Identify which cell holds the provided text, then report its [X, Y] central coordinate. 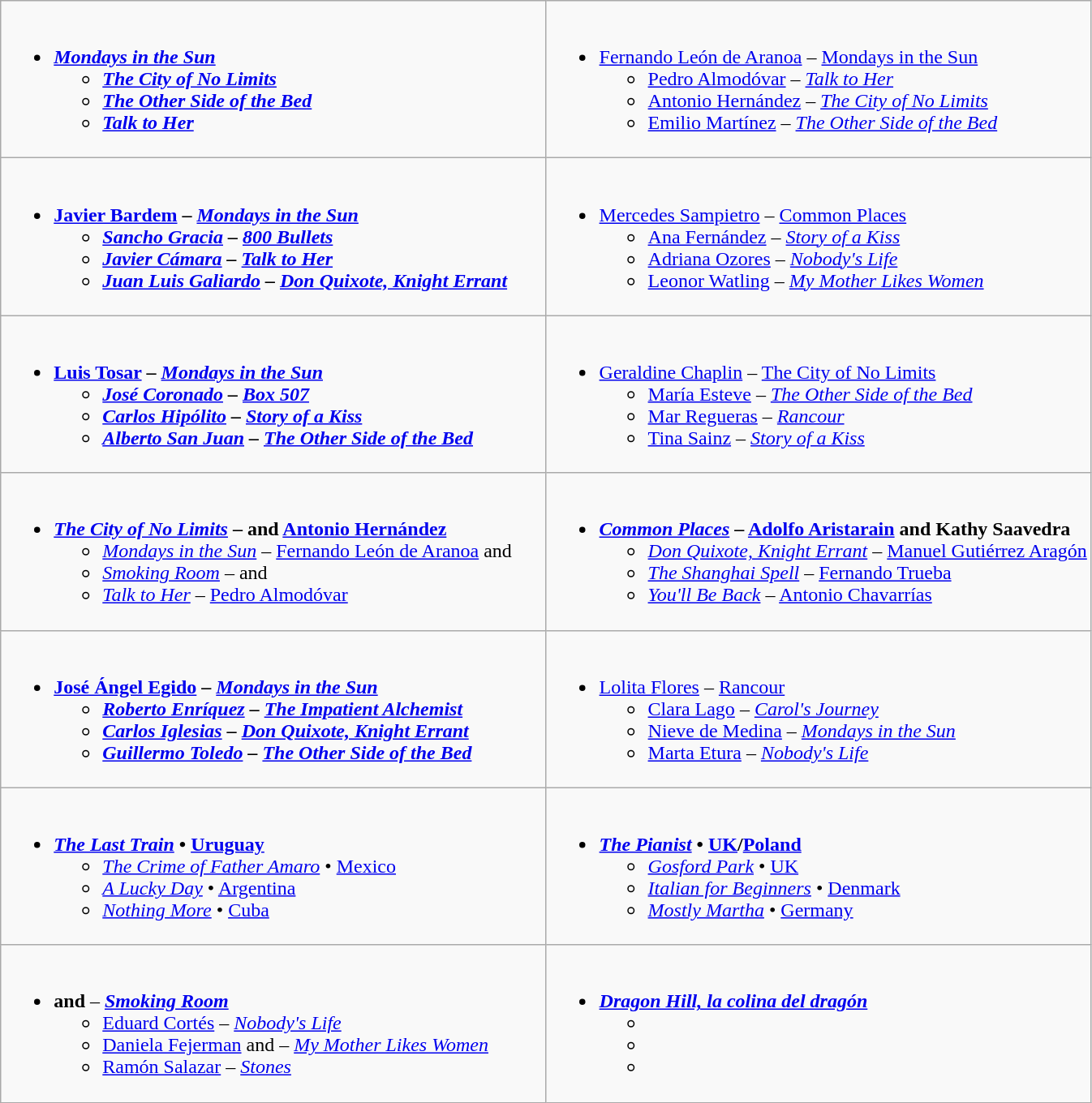
The Last Train • UruguayThe Crime of Father Amaro • MexicoA Lucky Day • ArgentinaNothing More • Cuba [273, 866]
Lolita Flores – RancourClara Lago – Carol's JourneyNieve de Medina – Mondays in the SunMarta Etura – Nobody's Life [819, 709]
and – Smoking RoomEduard Cortés – Nobody's LifeDaniela Fejerman and – My Mother Likes WomenRamón Salazar – Stones [273, 1024]
Luis Tosar – Mondays in the SunJosé Coronado – Box 507Carlos Hipólito – Story of a KissAlberto San Juan – The Other Side of the Bed [273, 394]
Mercedes Sampietro – Common PlacesAna Fernández – Story of a KissAdriana Ozores – Nobody's LifeLeonor Watling – My Mother Likes Women [819, 237]
The City of No Limits – and Antonio HernándezMondays in the Sun – Fernando León de Aranoa and Smoking Room – and Talk to Her – Pedro Almodóvar [273, 551]
Mondays in the SunThe City of No LimitsThe Other Side of the BedTalk to Her [273, 79]
Dragon Hill, la colina del dragón [819, 1024]
Javier Bardem – Mondays in the SunSancho Gracia – 800 BulletsJavier Cámara – Talk to HerJuan Luis Galiardo – Don Quixote, Knight Errant [273, 237]
The Pianist • UK/PolandGosford Park • UKItalian for Beginners • DenmarkMostly Martha • Germany [819, 866]
Geraldine Chaplin – The City of No LimitsMaría Esteve – The Other Side of the BedMar Regueras – RancourTina Sainz – Story of a Kiss [819, 394]
